Identify which cell holds the provided text, then report its (X, Y) central coordinate. 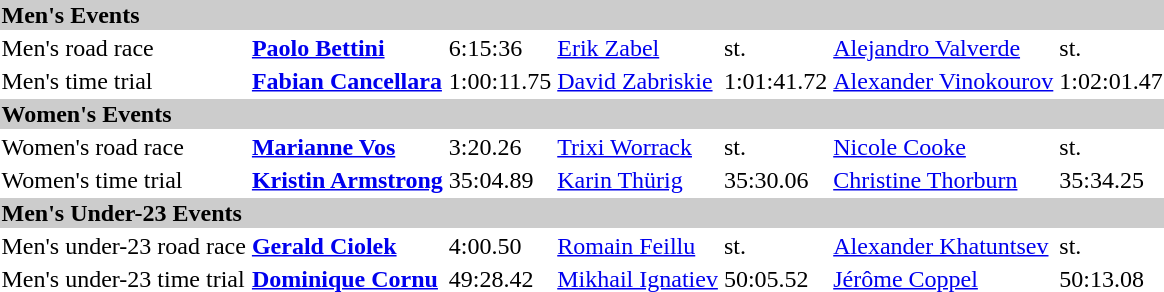
Kristin Armstrong (347, 180)
Women's Events (582, 114)
Karin Thürig (638, 180)
Men's under-23 road race (124, 246)
1:00:11.75 (500, 81)
Christine Thorburn (944, 180)
Men's Under-23 Events (582, 213)
Alexander Khatuntsev (944, 246)
Nicole Cooke (944, 147)
1:01:41.72 (775, 81)
Alejandro Valverde (944, 48)
6:15:36 (500, 48)
Men's time trial (124, 81)
3:20.26 (500, 147)
35:34.25 (1111, 180)
Men's road race (124, 48)
4:00.50 (500, 246)
35:04.89 (500, 180)
Alexander Vinokourov (944, 81)
Trixi Worrack (638, 147)
Marianne Vos (347, 147)
Romain Feillu (638, 246)
Women's time trial (124, 180)
Paolo Bettini (347, 48)
35:30.06 (775, 180)
Erik Zabel (638, 48)
Fabian Cancellara (347, 81)
David Zabriskie (638, 81)
1:02:01.47 (1111, 81)
Women's road race (124, 147)
Men's Events (582, 15)
Gerald Ciolek (347, 246)
